For the text-containing cell, return its midpoint in [X, Y] coordinate format. 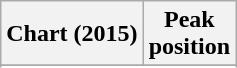
Peakposition [189, 34]
Chart (2015) [72, 34]
